Pinpoint the cell where the given text exists, returning its (X, Y) midpoint coordinate. 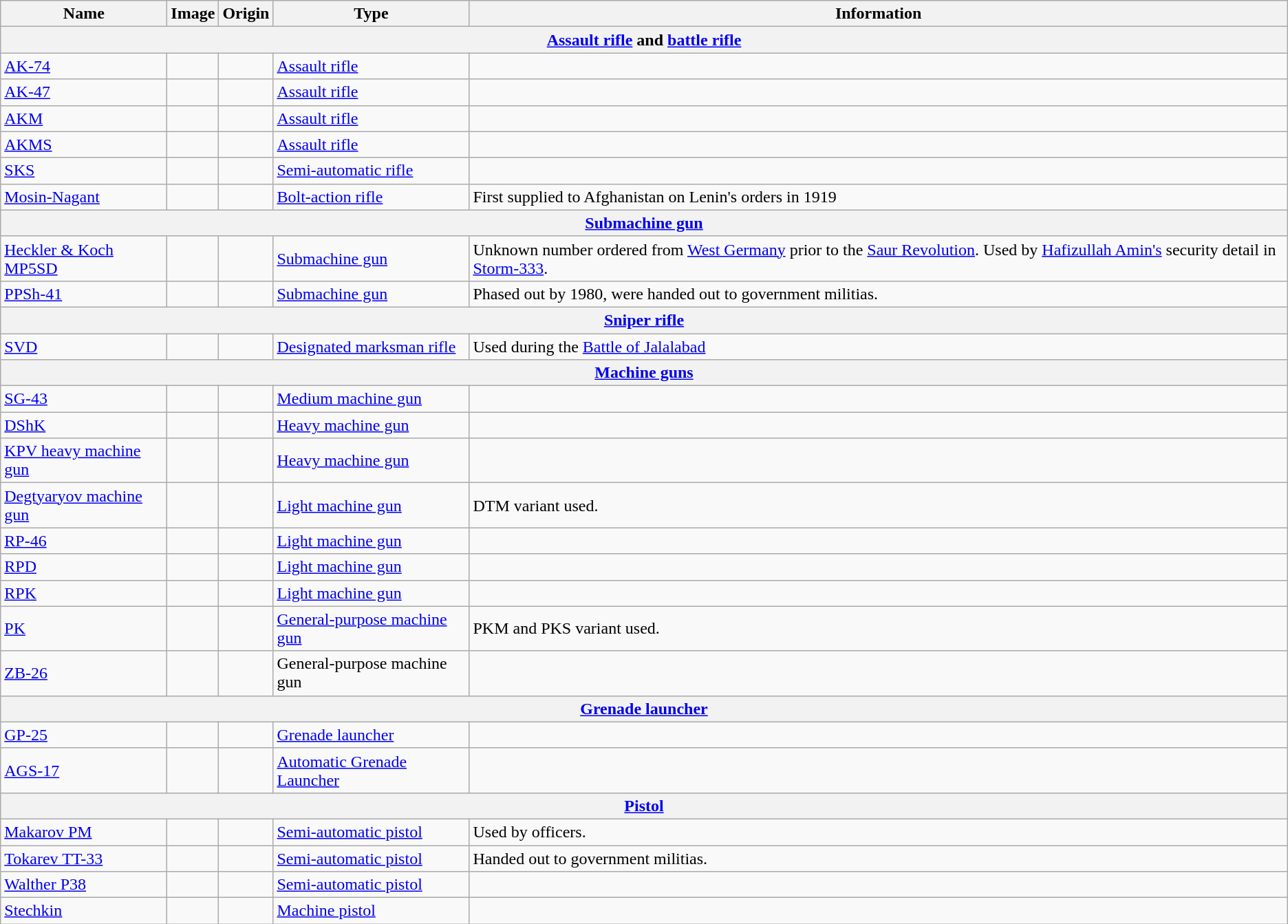
Phased out by 1980, were handed out to government militias. (878, 294)
AK-47 (84, 92)
Origin (246, 14)
AKM (84, 118)
PK (84, 629)
Machine pistol (372, 911)
ZB-26 (84, 673)
Handed out to government militias. (878, 858)
Assault rifle and battle rifle (644, 40)
Name (84, 14)
Tokarev TT-33 (84, 858)
AGS-17 (84, 771)
Sniper rifle (644, 320)
Used during the Battle of Jalalabad (878, 346)
Makarov PM (84, 832)
Used by officers. (878, 832)
DTM variant used. (878, 505)
Type (372, 14)
Stechkin (84, 911)
RP-46 (84, 541)
SG-43 (84, 399)
Semi-automatic rifle (372, 171)
DShK (84, 425)
Designated marksman rifle (372, 346)
First supplied to Afghanistan on Lenin's orders in 1919 (878, 197)
Information (878, 14)
Pistol (644, 806)
RPD (84, 567)
Automatic Grenade Launcher (372, 771)
SVD (84, 346)
PKM and PKS variant used. (878, 629)
Bolt-action rifle (372, 197)
Walther P38 (84, 885)
RPK (84, 593)
Unknown number ordered from West Germany prior to the Saur Revolution. Used by Hafizullah Amin's security detail in Storm-333. (878, 259)
Mosin-Nagant (84, 197)
SKS (84, 171)
GP-25 (84, 735)
Image (193, 14)
Medium machine gun (372, 399)
KPV heavy machine gun (84, 461)
AK-74 (84, 66)
Degtyaryov machine gun (84, 505)
AKMS (84, 144)
PPSh-41 (84, 294)
Heckler & Koch MP5SD (84, 259)
Machine guns (644, 373)
